Scan for the cell matching the given text and deliver its (x, y) coordinate at center. 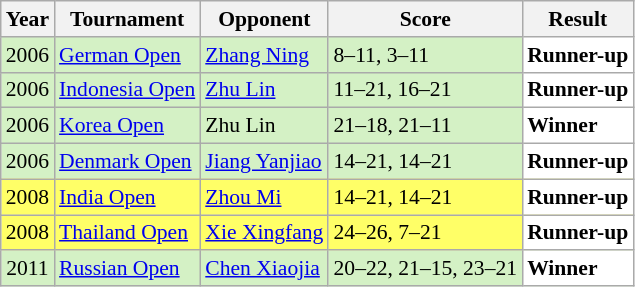
Denmark Open (127, 162)
Thailand Open (127, 233)
Indonesia Open (127, 90)
Russian Open (127, 269)
Tournament (127, 19)
Zhou Mi (264, 197)
8–11, 3–11 (425, 55)
India Open (127, 197)
Korea Open (127, 126)
21–18, 21–11 (425, 126)
Zhang Ning (264, 55)
Result (578, 19)
2011 (28, 269)
11–21, 16–21 (425, 90)
Score (425, 19)
Xie Xingfang (264, 233)
24–26, 7–21 (425, 233)
Chen Xiaojia (264, 269)
Year (28, 19)
German Open (127, 55)
20–22, 21–15, 23–21 (425, 269)
Opponent (264, 19)
Jiang Yanjiao (264, 162)
